Locate the cell with the specified text and output its [X, Y] center coordinate. 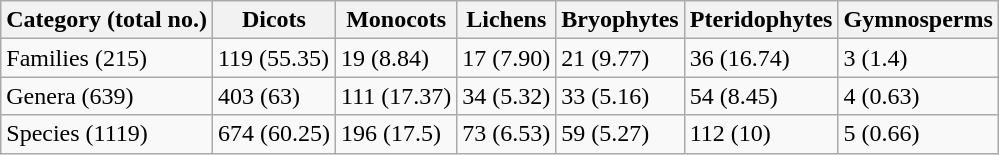
Pteridophytes [761, 20]
54 (8.45) [761, 96]
Species (1119) [107, 134]
3 (1.4) [918, 58]
111 (17.37) [396, 96]
Families (215) [107, 58]
Lichens [506, 20]
17 (7.90) [506, 58]
196 (17.5) [396, 134]
Gymnosperms [918, 20]
119 (55.35) [274, 58]
674 (60.25) [274, 134]
19 (8.84) [396, 58]
33 (5.16) [620, 96]
Monocots [396, 20]
Genera (639) [107, 96]
34 (5.32) [506, 96]
Bryophytes [620, 20]
Dicots [274, 20]
403 (63) [274, 96]
5 (0.66) [918, 134]
36 (16.74) [761, 58]
112 (10) [761, 134]
4 (0.63) [918, 96]
21 (9.77) [620, 58]
Category (total no.) [107, 20]
73 (6.53) [506, 134]
59 (5.27) [620, 134]
